Output the [X, Y] coordinate of the center of the cell containing the given text.  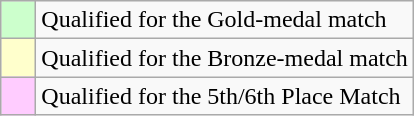
Qualified for the 5th/6th Place Match [225, 96]
Qualified for the Bronze-medal match [225, 58]
Qualified for the Gold-medal match [225, 20]
